Search for the cell housing the specified text and yield its (X, Y) center coordinate. 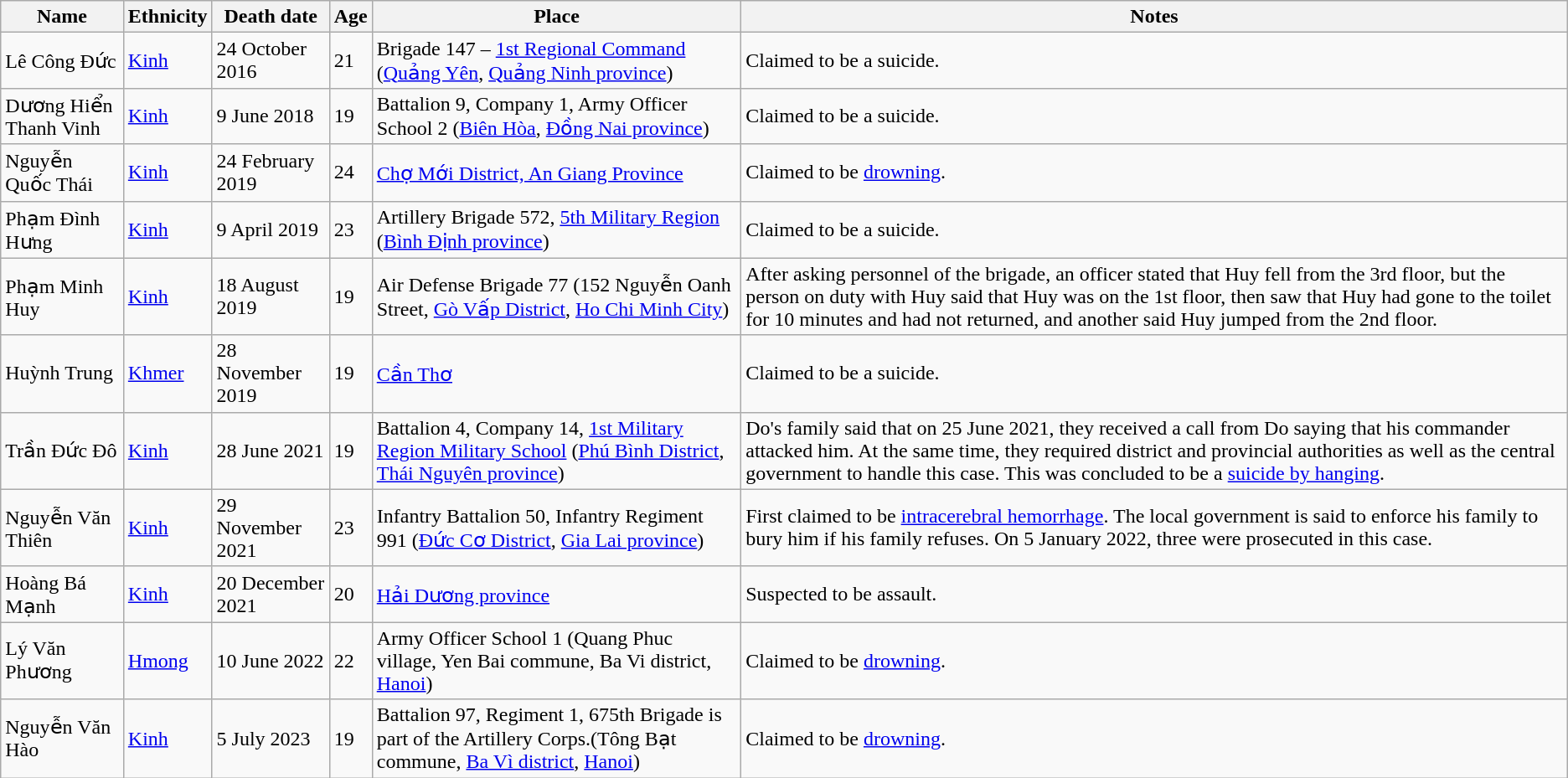
Chợ Mới District, An Giang Province (556, 173)
Age (350, 17)
Brigade 147 – 1st Regional Command (Quảng Yên, Quảng Ninh province) (556, 60)
Infantry Battalion 50, Infantry Regiment 991 (Đức Cơ District, Gia Lai province) (556, 528)
24 October 2016 (271, 60)
Phạm Đình Hưng (62, 229)
5 July 2023 (271, 739)
29 November 2021 (271, 528)
18 August 2019 (271, 296)
Place (556, 17)
Suspected to be assault. (1154, 595)
Khmer (168, 374)
Hmong (168, 661)
Battalion 9, Company 1, Army Officer School 2 (Biên Hòa, Đồng Nai province) (556, 116)
22 (350, 661)
Trần Đức Đô (62, 451)
Ethnicity (168, 17)
Hoàng Bá Mạnh (62, 595)
Huỳnh Trung (62, 374)
Battalion 97, Regiment 1, 675th Brigade is part of the Artillery Corps.(Tông Bạt commune, Ba Vì district, Hanoi) (556, 739)
20 (350, 595)
9 June 2018 (271, 116)
Army Officer School 1 (Quang Phuc village, Yen Bai commune, Ba Vi district, Hanoi) (556, 661)
Notes (1154, 17)
Phạm Minh Huy (62, 296)
28 November 2019 (271, 374)
28 June 2021 (271, 451)
Battalion 4, Company 14, 1st Military Region Military School (Phú Bình District, Thái Nguyên province) (556, 451)
Artillery Brigade 572, 5th Military Region (Bình Định province) (556, 229)
Nguyễn Văn Hào (62, 739)
Hải Dương province (556, 595)
10 June 2022 (271, 661)
24 February 2019 (271, 173)
Death date (271, 17)
Lê Công Đức (62, 60)
20 December 2021 (271, 595)
Name (62, 17)
Cần Thơ (556, 374)
Lý Văn Phương (62, 661)
Air Defense Brigade 77 (152 Nguyễn Oanh Street, Gò Vấp District, Ho Chi Minh City) (556, 296)
21 (350, 60)
Nguyễn Văn Thiên (62, 528)
Nguyễn Quốc Thái (62, 173)
Dương Hiển Thanh Vinh (62, 116)
9 April 2019 (271, 229)
24 (350, 173)
